Identify which cell holds the provided text, then report its (X, Y) central coordinate. 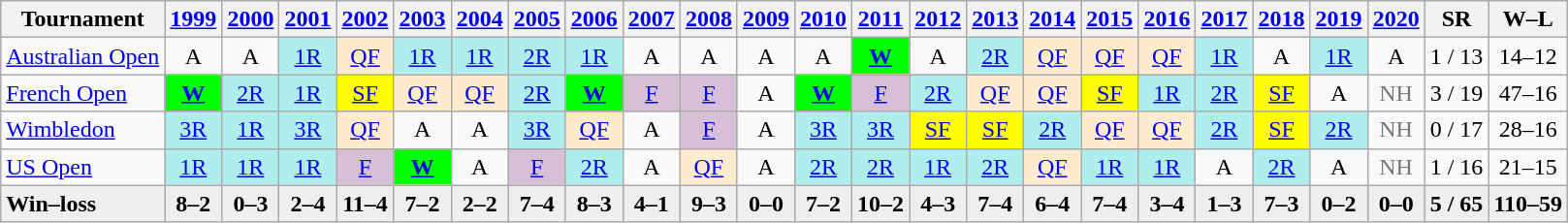
9–3 (708, 204)
2015 (1109, 19)
SR (1456, 19)
2002 (365, 19)
7–3 (1282, 204)
Tournament (83, 19)
2007 (652, 19)
2005 (537, 19)
2013 (995, 19)
28–16 (1528, 130)
10–2 (880, 204)
47–16 (1528, 93)
21–15 (1528, 167)
11–4 (365, 204)
2014 (1053, 19)
1 / 13 (1456, 56)
2001 (308, 19)
4–3 (939, 204)
2008 (708, 19)
2018 (1282, 19)
6–4 (1053, 204)
2–4 (308, 204)
3–4 (1168, 204)
2017 (1224, 19)
US Open (83, 167)
1–3 (1224, 204)
3 / 19 (1456, 93)
Australian Open (83, 56)
2011 (880, 19)
2016 (1168, 19)
2000 (250, 19)
2006 (593, 19)
2009 (766, 19)
0 / 17 (1456, 130)
110–59 (1528, 204)
2019 (1338, 19)
1 / 16 (1456, 167)
2–2 (479, 204)
French Open (83, 93)
5 / 65 (1456, 204)
1999 (194, 19)
8–3 (593, 204)
2020 (1396, 19)
2010 (822, 19)
Win–loss (83, 204)
W–L (1528, 19)
14–12 (1528, 56)
Wimbledon (83, 130)
2012 (939, 19)
2003 (423, 19)
4–1 (652, 204)
2004 (479, 19)
0–3 (250, 204)
8–2 (194, 204)
0–2 (1338, 204)
